Search for the cell housing the specified text and yield its (X, Y) center coordinate. 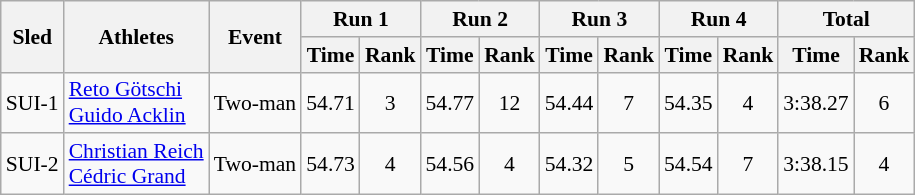
3:38.15 (816, 164)
54.44 (570, 102)
54.77 (450, 102)
Event (256, 36)
Athletes (136, 36)
3 (390, 102)
3:38.27 (816, 102)
54.35 (688, 102)
12 (510, 102)
Christian ReichCédric Grand (136, 164)
54.71 (330, 102)
SUI-1 (32, 102)
Run 1 (360, 19)
54.54 (688, 164)
Total (846, 19)
54.73 (330, 164)
Run 3 (600, 19)
5 (628, 164)
54.32 (570, 164)
6 (884, 102)
Run 2 (480, 19)
SUI-2 (32, 164)
Sled (32, 36)
Reto GötschiGuido Acklin (136, 102)
54.56 (450, 164)
Run 4 (718, 19)
